Pinpoint the cell where the given text exists, returning its (x, y) midpoint coordinate. 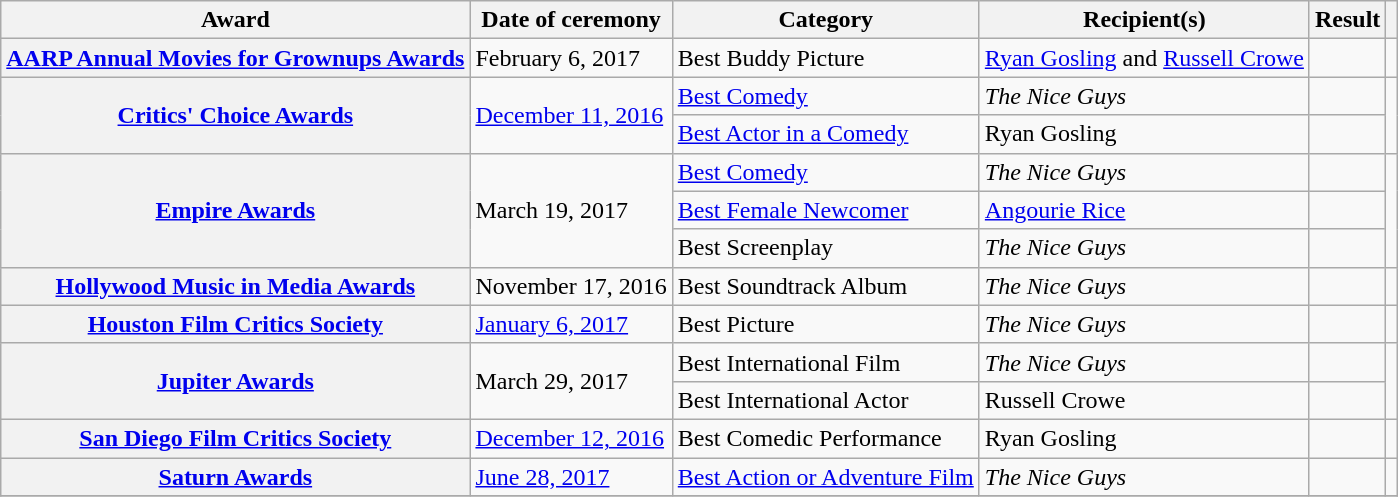
San Diego Film Critics Society (236, 438)
Russell Crowe (1144, 400)
Hollywood Music in Media Awards (236, 286)
Best Comedic Performance (826, 438)
Award (236, 20)
February 6, 2017 (571, 58)
Best Female Newcomer (826, 210)
March 19, 2017 (571, 210)
Critics' Choice Awards (236, 115)
Saturn Awards (236, 477)
Best Screenplay (826, 248)
Recipient(s) (1144, 20)
Category (826, 20)
Best Picture (826, 324)
December 12, 2016 (571, 438)
Jupiter Awards (236, 381)
March 29, 2017 (571, 381)
Empire Awards (236, 210)
Best Soundtrack Album (826, 286)
Best Action or Adventure Film (826, 477)
Best Actor in a Comedy (826, 134)
Houston Film Critics Society (236, 324)
Best International Film (826, 362)
Date of ceremony (571, 20)
Result (1347, 20)
January 6, 2017 (571, 324)
June 28, 2017 (571, 477)
Angourie Rice (1144, 210)
Best International Actor (826, 400)
Ryan Gosling and Russell Crowe (1144, 58)
Best Buddy Picture (826, 58)
December 11, 2016 (571, 115)
November 17, 2016 (571, 286)
AARP Annual Movies for Grownups Awards (236, 58)
